Determine the [X, Y] coordinate at the center of the cell enclosing the given text.  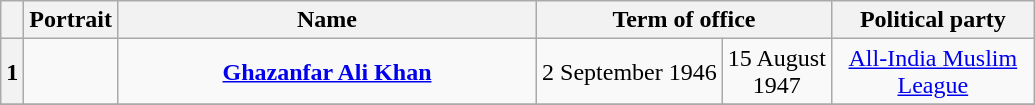
Political party [932, 20]
All-India Muslim League [932, 72]
Ghazanfar Ali Khan [326, 72]
Term of office [684, 20]
1 [12, 72]
Portrait [71, 20]
2 September 1946 [630, 72]
15 August1947 [776, 72]
Name [326, 20]
